Find where the given text appears and provide that cell's center as (x, y) coordinate. 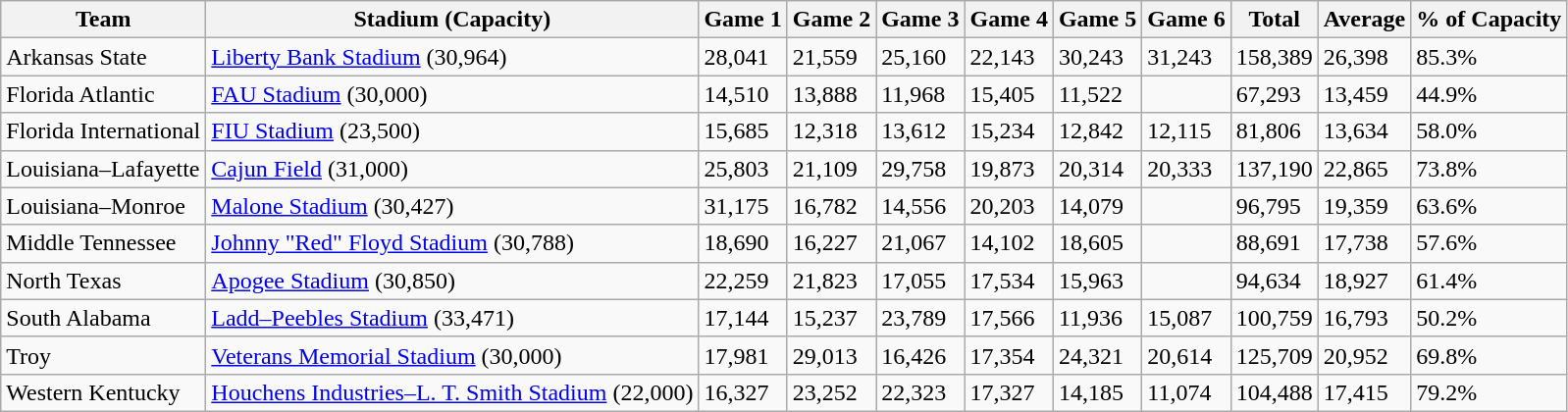
15,237 (831, 318)
20,314 (1097, 169)
23,789 (920, 318)
17,738 (1364, 243)
31,243 (1186, 57)
Louisiana–Monroe (104, 206)
25,160 (920, 57)
44.9% (1490, 94)
Arkansas State (104, 57)
31,175 (743, 206)
Game 6 (1186, 20)
100,759 (1274, 318)
23,252 (831, 392)
16,793 (1364, 318)
50.2% (1490, 318)
17,534 (1009, 281)
67,293 (1274, 94)
Stadium (Capacity) (452, 20)
22,865 (1364, 169)
28,041 (743, 57)
81,806 (1274, 131)
21,559 (831, 57)
125,709 (1274, 355)
30,243 (1097, 57)
% of Capacity (1490, 20)
Louisiana–Lafayette (104, 169)
73.8% (1490, 169)
96,795 (1274, 206)
17,144 (743, 318)
12,842 (1097, 131)
Houchens Industries–L. T. Smith Stadium (22,000) (452, 392)
20,333 (1186, 169)
57.6% (1490, 243)
104,488 (1274, 392)
Ladd–Peebles Stadium (33,471) (452, 318)
Malone Stadium (30,427) (452, 206)
11,968 (920, 94)
11,522 (1097, 94)
Total (1274, 20)
Florida Atlantic (104, 94)
Game 4 (1009, 20)
17,415 (1364, 392)
69.8% (1490, 355)
Johnny "Red" Floyd Stadium (30,788) (452, 243)
Cajun Field (31,000) (452, 169)
South Alabama (104, 318)
61.4% (1490, 281)
13,888 (831, 94)
15,087 (1186, 318)
19,873 (1009, 169)
17,981 (743, 355)
15,405 (1009, 94)
12,318 (831, 131)
14,102 (1009, 243)
Troy (104, 355)
Veterans Memorial Stadium (30,000) (452, 355)
17,354 (1009, 355)
Middle Tennessee (104, 243)
Liberty Bank Stadium (30,964) (452, 57)
Game 1 (743, 20)
85.3% (1490, 57)
15,234 (1009, 131)
North Texas (104, 281)
17,566 (1009, 318)
20,614 (1186, 355)
29,013 (831, 355)
16,782 (831, 206)
13,459 (1364, 94)
21,109 (831, 169)
14,556 (920, 206)
15,963 (1097, 281)
Game 5 (1097, 20)
26,398 (1364, 57)
88,691 (1274, 243)
13,612 (920, 131)
18,927 (1364, 281)
94,634 (1274, 281)
20,203 (1009, 206)
15,685 (743, 131)
22,259 (743, 281)
Average (1364, 20)
FAU Stadium (30,000) (452, 94)
14,510 (743, 94)
79.2% (1490, 392)
Game 3 (920, 20)
16,426 (920, 355)
17,055 (920, 281)
22,323 (920, 392)
25,803 (743, 169)
17,327 (1009, 392)
19,359 (1364, 206)
11,936 (1097, 318)
Team (104, 20)
16,327 (743, 392)
21,067 (920, 243)
29,758 (920, 169)
58.0% (1490, 131)
14,079 (1097, 206)
24,321 (1097, 355)
11,074 (1186, 392)
137,190 (1274, 169)
13,634 (1364, 131)
16,227 (831, 243)
FIU Stadium (23,500) (452, 131)
158,389 (1274, 57)
18,690 (743, 243)
12,115 (1186, 131)
Western Kentucky (104, 392)
22,143 (1009, 57)
14,185 (1097, 392)
Game 2 (831, 20)
Florida International (104, 131)
18,605 (1097, 243)
20,952 (1364, 355)
Apogee Stadium (30,850) (452, 281)
63.6% (1490, 206)
21,823 (831, 281)
